Pinpoint the cell where the given text exists, returning its [X, Y] midpoint coordinate. 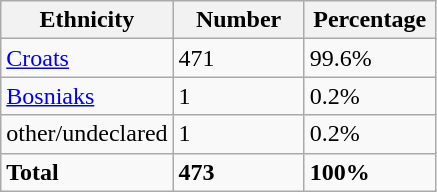
Ethnicity [87, 20]
Number [238, 20]
471 [238, 58]
Percentage [370, 20]
Croats [87, 58]
473 [238, 172]
99.6% [370, 58]
other/undeclared [87, 134]
Total [87, 172]
100% [370, 172]
Bosniaks [87, 96]
